Return the [x, y] coordinate for the center point of the cell that contains the specified text.  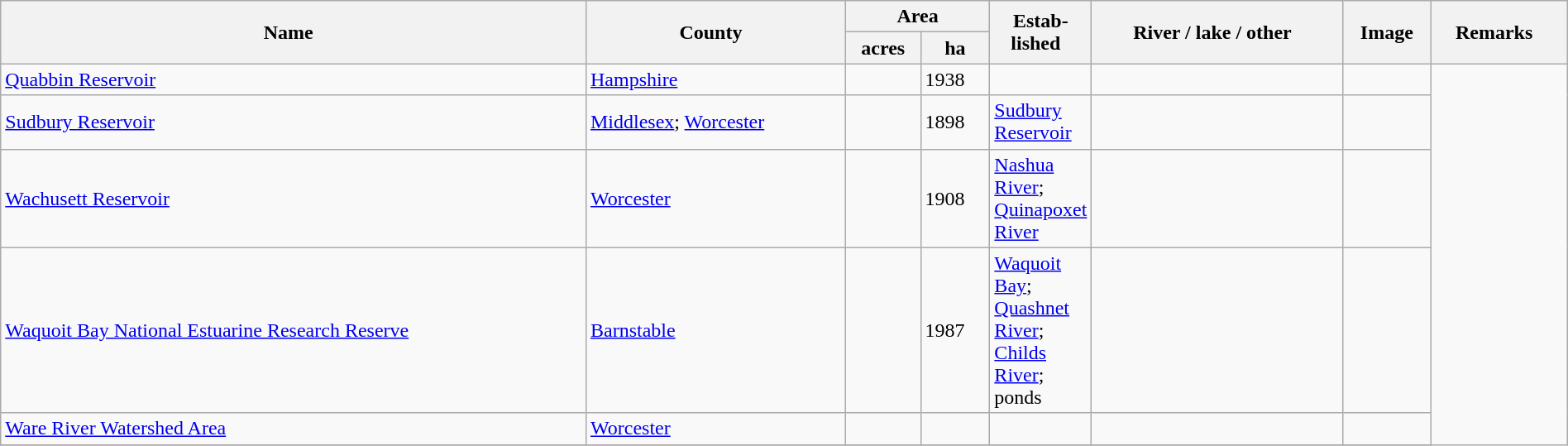
1987 [955, 330]
Barnstable [715, 330]
ha [955, 48]
1938 [955, 79]
Quabbin Reservoir [294, 79]
Ware River Watershed Area [294, 429]
Image [1387, 32]
acres [883, 48]
Name [294, 32]
River / lake / other [1217, 32]
Area [917, 17]
Nashua River; Quinapoxet River [1040, 199]
Waquoit Bay National Estuarine Research Reserve [294, 330]
Middlesex; Worcester [715, 122]
1908 [955, 199]
Estab- lished [1040, 32]
Waquoit Bay; Quashnet River; Childs River; ponds [1040, 330]
Hampshire [715, 79]
County [715, 32]
Remarks [1499, 32]
1898 [955, 122]
Wachusett Reservoir [294, 199]
